Output the [x, y] coordinate of the center of the cell containing the given text.  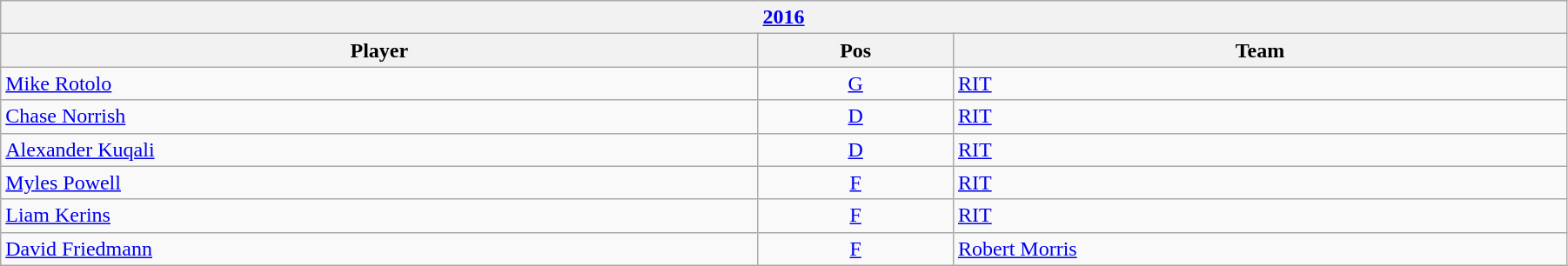
Pos [856, 50]
Myles Powell [379, 183]
Player [379, 50]
Chase Norrish [379, 116]
G [856, 83]
2016 [784, 17]
Mike Rotolo [379, 83]
Robert Morris [1260, 249]
Liam Kerins [379, 216]
Team [1260, 50]
David Friedmann [379, 249]
Alexander Kuqali [379, 150]
